Search for the cell housing the specified text and yield its [X, Y] center coordinate. 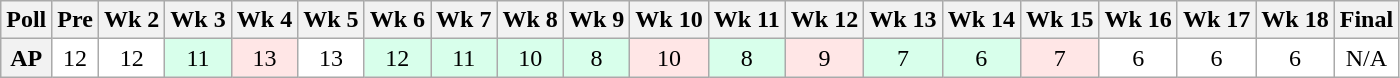
Wk 18 [1295, 20]
Wk 3 [198, 20]
Poll [26, 20]
Wk 15 [1060, 20]
AP [26, 58]
Wk 16 [1138, 20]
Wk 5 [331, 20]
Wk 9 [596, 20]
9 [824, 58]
Wk 11 [746, 20]
Wk 10 [669, 20]
Wk 17 [1216, 20]
Wk 7 [464, 20]
Wk 13 [903, 20]
Final [1366, 20]
Wk 2 [131, 20]
Wk 6 [397, 20]
N/A [1366, 58]
Pre [76, 20]
Wk 4 [264, 20]
Wk 8 [530, 20]
Wk 12 [824, 20]
Wk 14 [981, 20]
